Locate the cell with the specified text and output its [x, y] center coordinate. 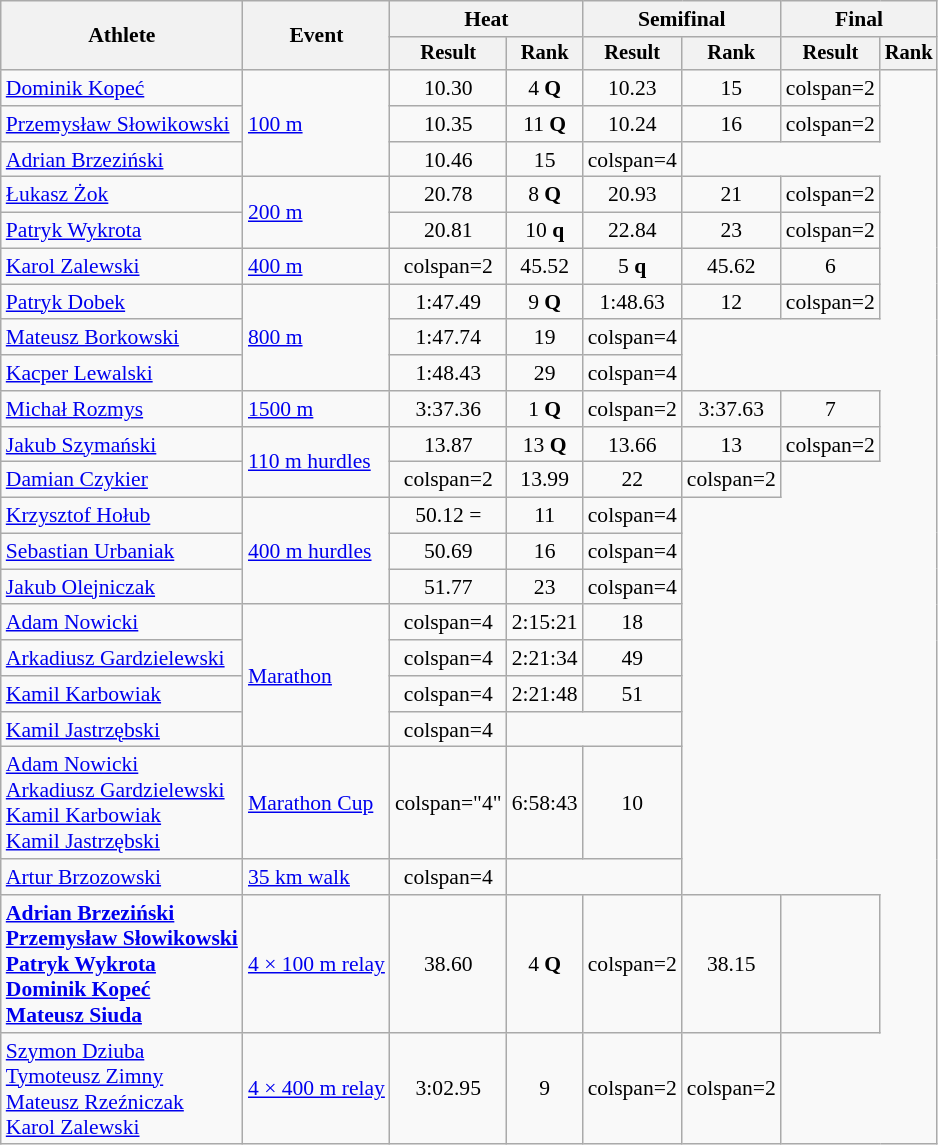
13.87 [448, 445]
6 [830, 267]
13.66 [632, 445]
12 [732, 302]
13.99 [545, 480]
1 Q [545, 409]
9 Q [545, 302]
Jakub Szymański [122, 445]
13 Q [545, 445]
Kamil Karbowiak [122, 694]
4 × 100 m relay [316, 964]
35 km walk [316, 877]
Marathon Cup [316, 803]
100 m [316, 124]
29 [545, 373]
Przemysław Słowikowski [122, 124]
Patryk Wykrota [122, 231]
10.35 [448, 124]
10 q [545, 231]
Artur Brzozowski [122, 877]
Patryk Dobek [122, 302]
50.12 = [448, 516]
1:47.49 [448, 302]
Karol Zalewski [122, 267]
21 [732, 195]
800 m [316, 338]
Semifinal [682, 19]
Kamil Jastrzębski [122, 730]
10 [632, 803]
10.30 [448, 88]
Event [316, 36]
20.78 [448, 195]
1:48.43 [448, 373]
1:47.74 [448, 338]
Adam Nowicki [122, 623]
1500 m [316, 409]
400 m hurdles [316, 552]
10.23 [632, 88]
9 [545, 1089]
51.77 [448, 587]
Kacper Lewalski [122, 373]
Damian Czykier [122, 480]
Dominik Kopeć [122, 88]
38.15 [732, 964]
Adrian Brzeziński Przemysław Słowikowski Patryk Wykrota Dominik Kopeć Mateusz Siuda [122, 964]
10.24 [632, 124]
Adam NowickiArkadiusz GardzielewskiKamil KarbowiakKamil Jastrzębski [122, 803]
Michał Rozmys [122, 409]
Sebastian Urbaniak [122, 552]
200 m [316, 212]
13 [732, 445]
colspan="4" [448, 803]
2:21:48 [545, 694]
400 m [316, 267]
20.81 [448, 231]
5 q [632, 267]
19 [545, 338]
11 [545, 516]
11 Q [545, 124]
8 Q [545, 195]
22.84 [632, 231]
Adrian Brzeziński [122, 160]
Athlete [122, 36]
45.62 [732, 267]
Łukasz Żok [122, 195]
Szymon Dziuba Tymoteusz Zimny Mateusz Rzeźniczak Karol Zalewski [122, 1089]
3:02.95 [448, 1089]
38.60 [448, 964]
2:15:21 [545, 623]
Final [860, 19]
Heat [486, 19]
51 [632, 694]
49 [632, 658]
22 [632, 480]
Arkadiusz Gardzielewski [122, 658]
18 [632, 623]
7 [830, 409]
1:48.63 [632, 302]
6:58:43 [545, 803]
Jakub Olejniczak [122, 587]
Mateusz Borkowski [122, 338]
45.52 [545, 267]
3:37.63 [732, 409]
110 m hurdles [316, 462]
50.69 [448, 552]
20.93 [632, 195]
Marathon [316, 676]
4 × 400 m relay [316, 1089]
3:37.36 [448, 409]
Krzysztof Hołub [122, 516]
10.46 [448, 160]
2:21:34 [545, 658]
